Output the [X, Y] coordinate of the center of the cell containing the given text.  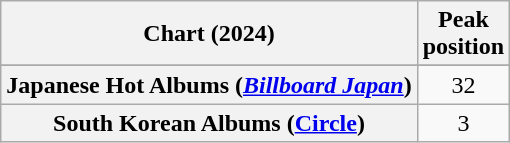
3 [463, 123]
Chart (2024) [209, 34]
Japanese Hot Albums (Billboard Japan) [209, 85]
32 [463, 85]
South Korean Albums (Circle) [209, 123]
Peakposition [463, 34]
